Extract the [x, y] coordinate from the center of the cell holding the provided text.  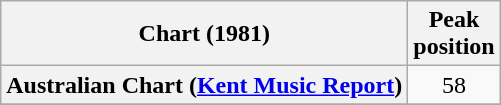
Australian Chart (Kent Music Report) [204, 85]
Peakposition [454, 34]
58 [454, 85]
Chart (1981) [204, 34]
